Determine the (X, Y) coordinate at the center of the cell enclosing the given text.  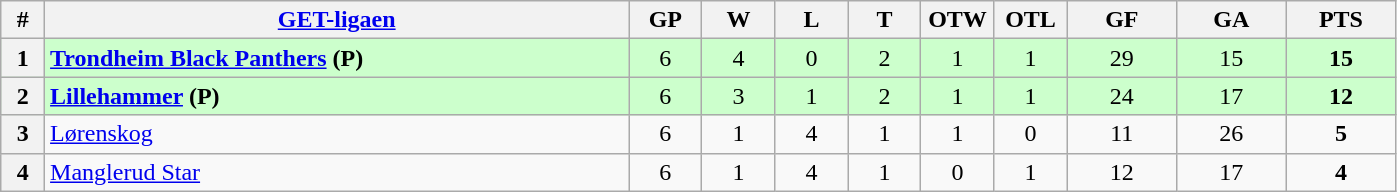
GET-ligaen (337, 20)
# (23, 20)
24 (1122, 96)
W (738, 20)
11 (1122, 134)
L (812, 20)
GF (1122, 20)
PTS (1341, 20)
T (884, 20)
OTL (1030, 20)
GA (1232, 20)
5 (1341, 134)
Lørenskog (337, 134)
26 (1232, 134)
Trondheim Black Panthers (P) (337, 58)
GP (666, 20)
Manglerud Star (337, 172)
29 (1122, 58)
OTW (958, 20)
Lillehammer (P) (337, 96)
